Identify which cell holds the provided text, then report its [x, y] central coordinate. 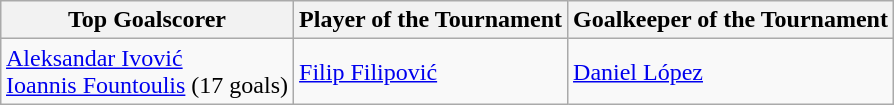
Top Goalscorer [146, 20]
Daniel López [731, 72]
Goalkeeper of the Tournament [731, 20]
Filip Filipović [431, 72]
Player of the Tournament [431, 20]
Aleksandar Ivović Ioannis Fountoulis (17 goals) [146, 72]
